Output the (x, y) coordinate of the center of the cell containing the given text.  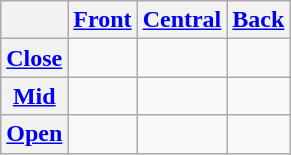
Front (102, 20)
Open (34, 134)
Back (258, 20)
Central (182, 20)
Mid (34, 96)
Close (34, 58)
